Extract the [X, Y] coordinate from the center of the cell holding the provided text.  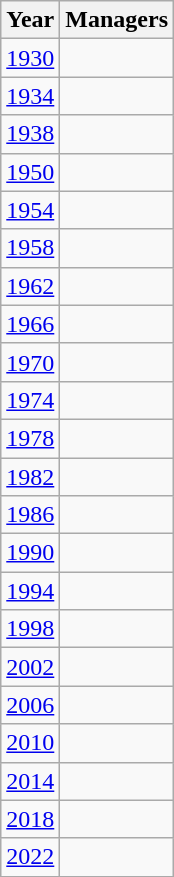
Year [30, 20]
1962 [30, 286]
1978 [30, 438]
1958 [30, 248]
1950 [30, 172]
1938 [30, 134]
1994 [30, 591]
2002 [30, 667]
1974 [30, 400]
1934 [30, 96]
1966 [30, 324]
Managers [117, 20]
1990 [30, 553]
1986 [30, 515]
1970 [30, 362]
1982 [30, 477]
2014 [30, 781]
2010 [30, 743]
2022 [30, 857]
2006 [30, 705]
1954 [30, 210]
1998 [30, 629]
1930 [30, 58]
2018 [30, 819]
